Scan for the cell matching the given text and deliver its [X, Y] coordinate at center. 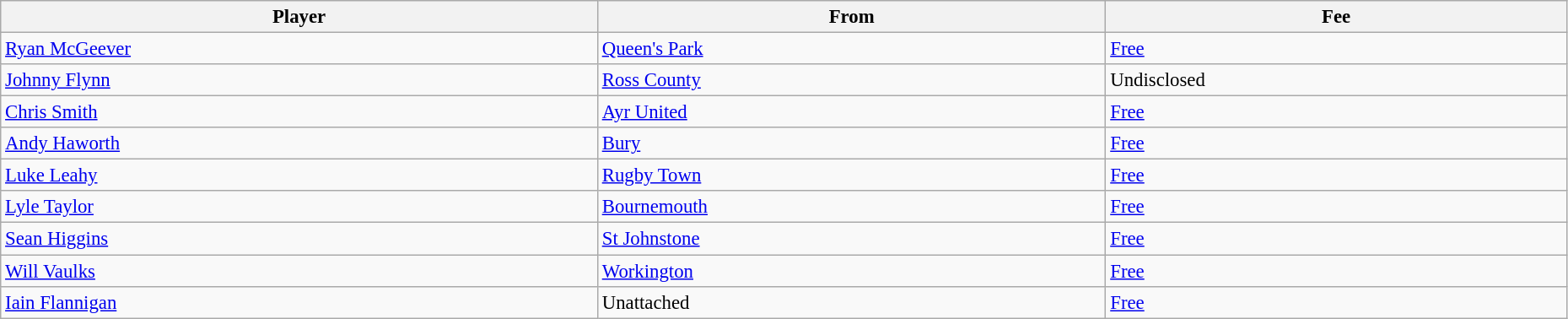
Ryan McGeever [299, 49]
St Johnstone [852, 239]
Fee [1336, 17]
Andy Haworth [299, 143]
Johnny Flynn [299, 80]
Rugby Town [852, 176]
Undisclosed [1336, 80]
Ayr United [852, 112]
Player [299, 17]
Workington [852, 271]
Chris Smith [299, 112]
Ross County [852, 80]
Will Vaulks [299, 271]
Bournemouth [852, 207]
From [852, 17]
Iain Flannigan [299, 302]
Queen's Park [852, 49]
Unattached [852, 302]
Bury [852, 143]
Sean Higgins [299, 239]
Lyle Taylor [299, 207]
Luke Leahy [299, 176]
